Detect which cell encompasses the target text, then output its [X, Y] center coordinate. 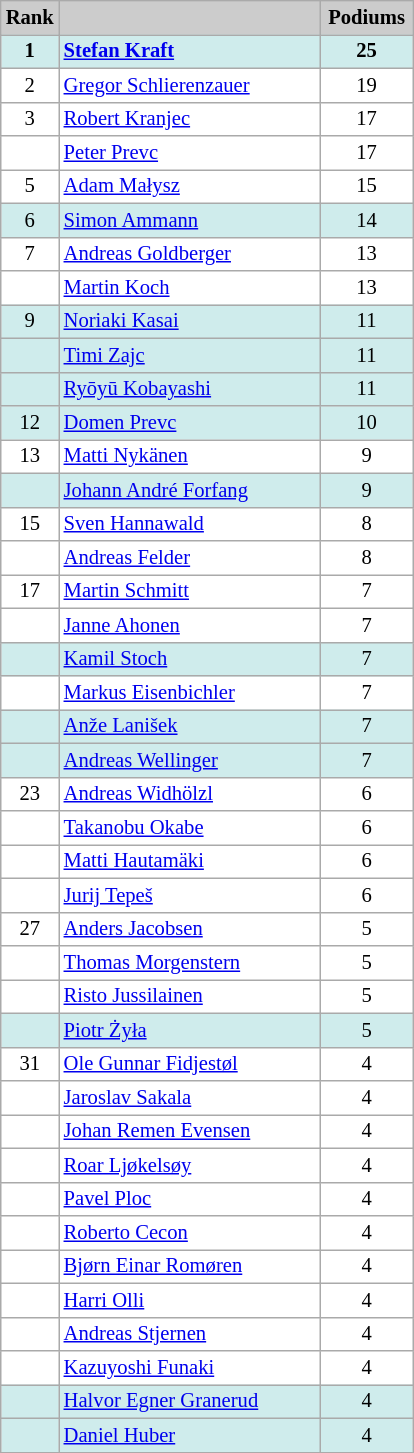
1 [30, 51]
27 [30, 929]
Markus Eisenbichler [190, 693]
Halvor Egner Granerud [190, 1401]
Martin Koch [190, 287]
Simon Ammann [190, 220]
Rank [30, 17]
Andreas Goldberger [190, 254]
Jurij Tepeš [190, 895]
Matti Nykänen [190, 456]
Stefan Kraft [190, 51]
Ryōyū Kobayashi [190, 389]
12 [30, 423]
25 [366, 51]
Pavel Ploc [190, 1199]
Gregor Schlierenzauer [190, 85]
Piotr Żyła [190, 1030]
Podiums [366, 17]
Roberto Cecon [190, 1233]
Domen Prevc [190, 423]
Johann André Forfang [190, 490]
Matti Hautamäki [190, 861]
31 [30, 1064]
Risto Jussilainen [190, 996]
Martin Schmitt [190, 591]
Noriaki Kasai [190, 321]
2 [30, 85]
Anders Jacobsen [190, 929]
Andreas Felder [190, 557]
Daniel Huber [190, 1435]
Jaroslav Sakala [190, 1097]
Bjørn Einar Romøren [190, 1266]
3 [30, 119]
Harri Olli [190, 1300]
Timi Zajc [190, 355]
Andreas Stjernen [190, 1334]
Adam Małysz [190, 186]
Robert Kranjec [190, 119]
23 [30, 794]
Sven Hannawald [190, 524]
10 [366, 423]
Johan Remen Evensen [190, 1131]
Ole Gunnar Fidjestøl [190, 1064]
Janne Ahonen [190, 625]
Andreas Wellinger [190, 760]
Thomas Morgenstern [190, 963]
19 [366, 85]
Roar Ljøkelsøy [190, 1165]
Kamil Stoch [190, 659]
14 [366, 220]
Takanobu Okabe [190, 827]
Peter Prevc [190, 153]
Andreas Widhölzl [190, 794]
Kazuyoshi Funaki [190, 1367]
Anže Lanišek [190, 726]
